Locate the cell with the specified text and output its (x, y) center coordinate. 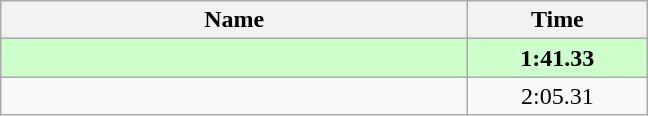
1:41.33 (558, 58)
Name (234, 20)
2:05.31 (558, 96)
Time (558, 20)
